Provide the (x, y) coordinate of the cell's center where the given text is located.  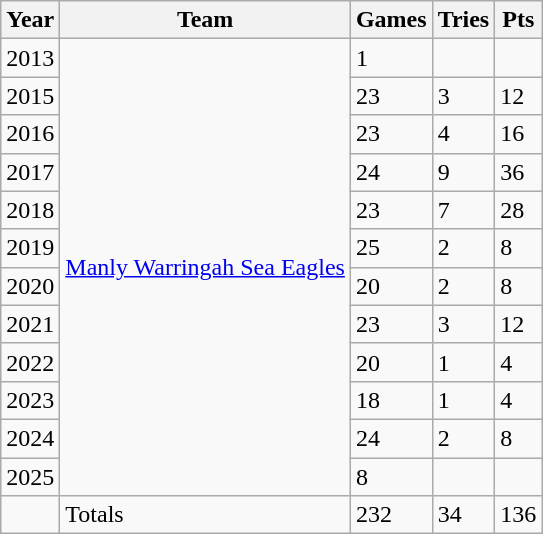
Manly Warringah Sea Eagles (206, 268)
18 (391, 400)
2020 (30, 286)
2019 (30, 248)
136 (518, 515)
25 (391, 248)
Pts (518, 20)
Games (391, 20)
34 (464, 515)
7 (464, 210)
16 (518, 134)
2025 (30, 477)
2013 (30, 58)
2023 (30, 400)
2018 (30, 210)
36 (518, 172)
2016 (30, 134)
28 (518, 210)
2024 (30, 438)
Tries (464, 20)
9 (464, 172)
232 (391, 515)
2017 (30, 172)
Totals (206, 515)
2015 (30, 96)
2021 (30, 324)
Team (206, 20)
Year (30, 20)
2022 (30, 362)
